Return the [x, y] coordinate for the center point of the cell that contains the specified text.  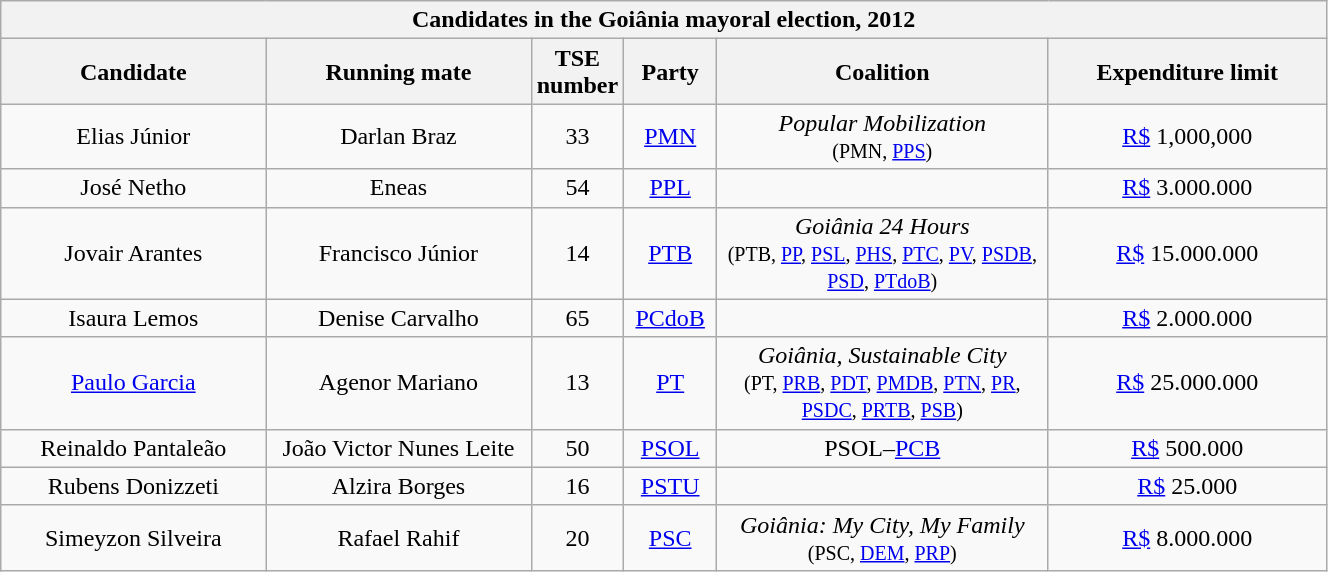
TSE number [578, 72]
20 [578, 538]
R$ 8.000.000 [1187, 538]
33 [578, 136]
R$ 1,000,000 [1187, 136]
Running mate [398, 72]
54 [578, 188]
PTB [670, 253]
R$ 2.000.000 [1187, 318]
PSOL–PCB [882, 448]
50 [578, 448]
Expenditure limit [1187, 72]
R$ 3.000.000 [1187, 188]
Alzira Borges [398, 486]
14 [578, 253]
13 [578, 383]
Jovair Arantes [134, 253]
PCdoB [670, 318]
16 [578, 486]
R$ 500.000 [1187, 448]
João Victor Nunes Leite [398, 448]
PPL [670, 188]
Popular Mobilization(PMN, PPS) [882, 136]
R$ 25.000.000 [1187, 383]
PSOL [670, 448]
Darlan Braz [398, 136]
Agenor Mariano [398, 383]
Eneas [398, 188]
Reinaldo Pantaleão [134, 448]
Simeyzon Silveira [134, 538]
Isaura Lemos [134, 318]
Paulo Garcia [134, 383]
Coalition [882, 72]
PT [670, 383]
Rubens Donizzeti [134, 486]
Elias Júnior [134, 136]
65 [578, 318]
PSTU [670, 486]
Denise Carvalho [398, 318]
PSC [670, 538]
R$ 15.000.000 [1187, 253]
Rafael Rahif [398, 538]
Candidate [134, 72]
Francisco Júnior [398, 253]
Candidates in the Goiânia mayoral election, 2012 [664, 20]
Party [670, 72]
R$ 25.000 [1187, 486]
Goiânia, Sustainable City(PT, PRB, PDT, PMDB, PTN, PR, PSDC, PRTB, PSB) [882, 383]
PMN [670, 136]
José Netho [134, 188]
Goiânia: My City, My Family(PSC, DEM, PRP) [882, 538]
Goiânia 24 Hours(PTB, PP, PSL, PHS, PTC, PV, PSDB, PSD, PTdoB) [882, 253]
